Return (x, y) of the center of cell containing provided text 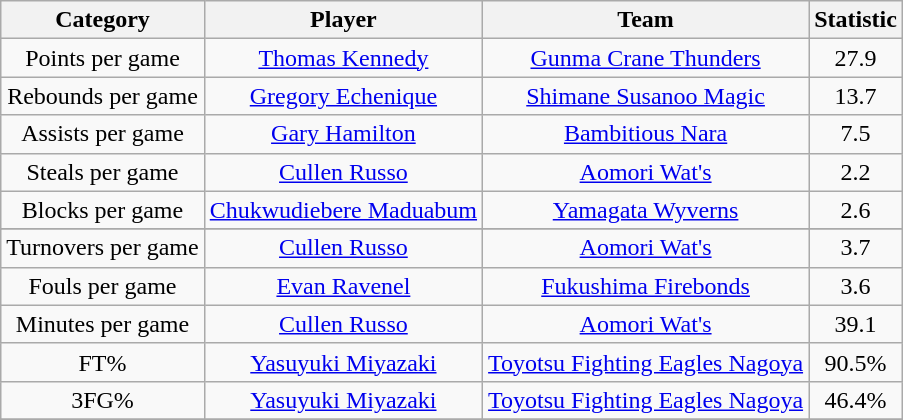
Gregory Echenique (343, 96)
FT% (102, 362)
Yamagata Wyverns (646, 210)
Shimane Susanoo Magic (646, 96)
Statistic (856, 20)
13.7 (856, 96)
39.1 (856, 324)
Category (102, 20)
2.2 (856, 172)
Gary Hamilton (343, 134)
90.5% (856, 362)
2.6 (856, 210)
Steals per game (102, 172)
Minutes per game (102, 324)
Rebounds per game (102, 96)
27.9 (856, 58)
Fouls per game (102, 286)
Assists per game (102, 134)
Team (646, 20)
Points per game (102, 58)
Gunma Crane Thunders (646, 58)
46.4% (856, 400)
7.5 (856, 134)
Turnovers per game (102, 248)
Thomas Kennedy (343, 58)
Evan Ravenel (343, 286)
Chukwudiebere Maduabum (343, 210)
Blocks per game (102, 210)
3FG% (102, 400)
Bambitious Nara (646, 134)
Fukushima Firebonds (646, 286)
3.6 (856, 286)
Player (343, 20)
3.7 (856, 248)
